Locate the cell with the specified text and output its [X, Y] center coordinate. 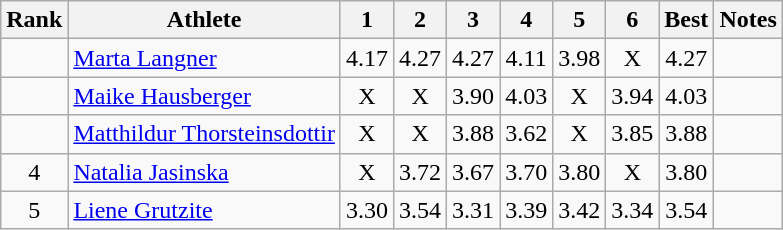
1 [366, 20]
3.98 [580, 58]
6 [632, 20]
Maike Hausberger [204, 96]
3.34 [632, 210]
3.31 [474, 210]
Matthildur Thorsteinsdottir [204, 134]
Liene Grutzite [204, 210]
4.11 [526, 58]
Marta Langner [204, 58]
4.17 [366, 58]
3 [474, 20]
3.30 [366, 210]
3.62 [526, 134]
Natalia Jasinska [204, 172]
3.85 [632, 134]
2 [420, 20]
3.90 [474, 96]
3.94 [632, 96]
3.67 [474, 172]
Athlete [204, 20]
Notes [748, 20]
3.42 [580, 210]
Best [686, 20]
3.72 [420, 172]
3.39 [526, 210]
3.70 [526, 172]
Rank [34, 20]
